Pinpoint the cell where the given text exists, returning its [x, y] midpoint coordinate. 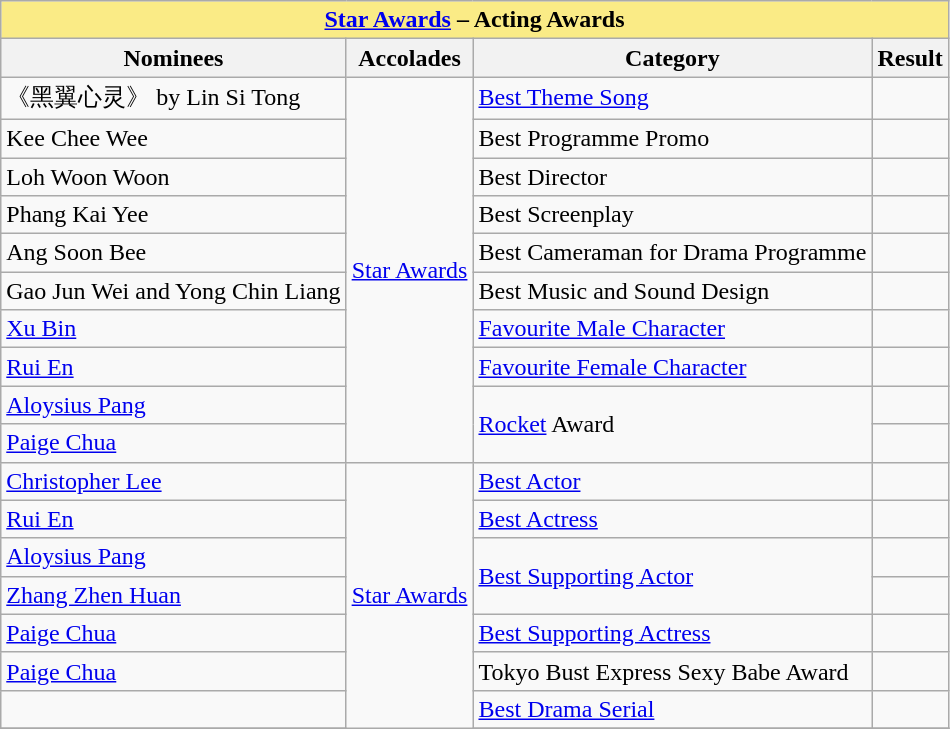
Best Actor [672, 481]
Ang Soon Bee [174, 253]
Zhang Zhen Huan [174, 595]
Best Theme Song [672, 98]
Result [910, 58]
Xu Bin [174, 329]
Favourite Male Character [672, 329]
Rocket Award [672, 424]
Best Supporting Actress [672, 633]
Best Actress [672, 519]
Best Screenplay [672, 215]
Best Cameraman for Drama Programme [672, 253]
Phang Kai Yee [174, 215]
Accolades [410, 58]
Kee Chee Wee [174, 138]
Loh Woon Woon [174, 177]
Nominees [174, 58]
Best Music and Sound Design [672, 291]
Best Drama Serial [672, 709]
Christopher Lee [174, 481]
Category [672, 58]
Best Programme Promo [672, 138]
Star Awards – Acting Awards [475, 20]
Best Supporting Actor [672, 576]
Gao Jun Wei and Yong Chin Liang [174, 291]
Favourite Female Character [672, 367]
Tokyo Bust Express Sexy Babe Award [672, 671]
《黑翼心灵》 by Lin Si Tong [174, 98]
Best Director [672, 177]
